Find where the given text appears and provide that cell's center as (x, y) coordinate. 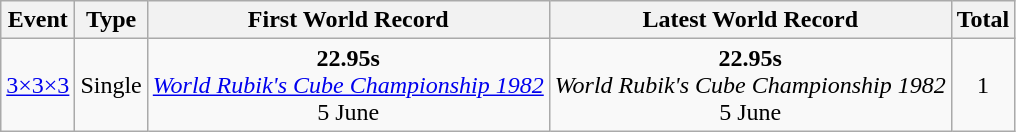
1 (983, 85)
3×3×3 (38, 85)
Single (111, 85)
First World Record (348, 20)
Total (983, 20)
Event (38, 20)
Latest World Record (750, 20)
Type (111, 20)
